Detect which cell encompasses the target text, then output its (X, Y) center coordinate. 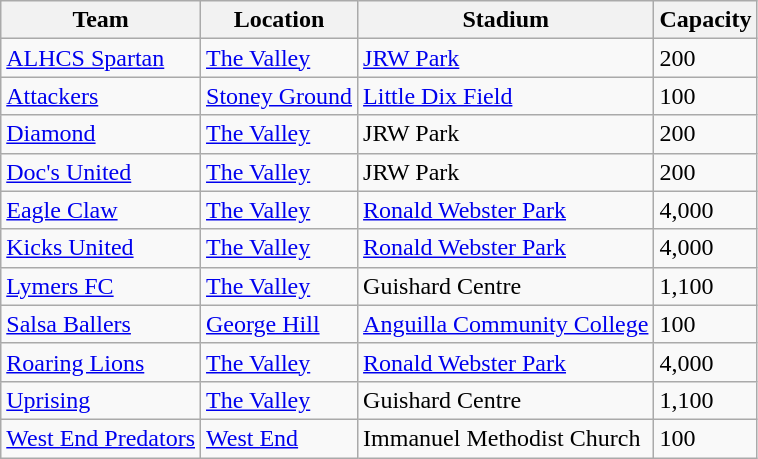
Location (280, 20)
Anguilla Community College (506, 324)
Team (101, 20)
West End (280, 438)
Stoney Ground (280, 96)
Immanuel Methodist Church (506, 438)
Little Dix Field (506, 96)
Kicks United (101, 248)
Capacity (706, 20)
Uprising (101, 400)
ALHCS Spartan (101, 58)
Lymers FC (101, 286)
George Hill (280, 324)
Stadium (506, 20)
Eagle Claw (101, 210)
Diamond (101, 134)
Attackers (101, 96)
Salsa Ballers (101, 324)
Doc's United (101, 172)
Roaring Lions (101, 362)
West End Predators (101, 438)
